For the text-containing cell, return its midpoint in (x, y) coordinate format. 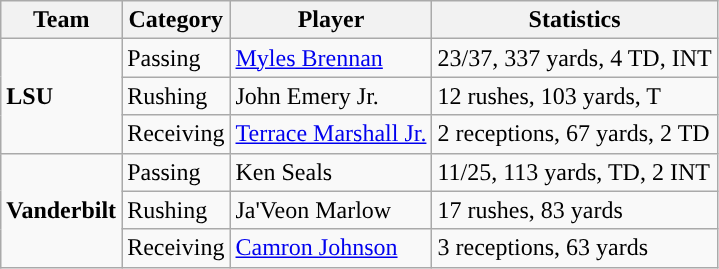
Statistics (574, 20)
Myles Brennan (331, 58)
23/37, 337 yards, 4 TD, INT (574, 58)
LSU (62, 96)
Player (331, 20)
3 receptions, 63 yards (574, 248)
17 rushes, 83 yards (574, 210)
Team (62, 20)
Ja'Veon Marlow (331, 210)
Terrace Marshall Jr. (331, 134)
2 receptions, 67 yards, 2 TD (574, 134)
John Emery Jr. (331, 96)
Camron Johnson (331, 248)
Vanderbilt (62, 210)
Ken Seals (331, 172)
Category (176, 20)
12 rushes, 103 yards, T (574, 96)
11/25, 113 yards, TD, 2 INT (574, 172)
